Detect which cell encompasses the target text, then output its (X, Y) center coordinate. 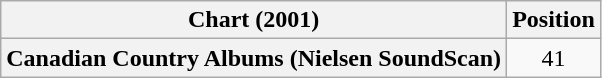
Position (554, 20)
Canadian Country Albums (Nielsen SoundScan) (254, 58)
Chart (2001) (254, 20)
41 (554, 58)
